Return the (X, Y) coordinate for the center point of the cell that contains the specified text.  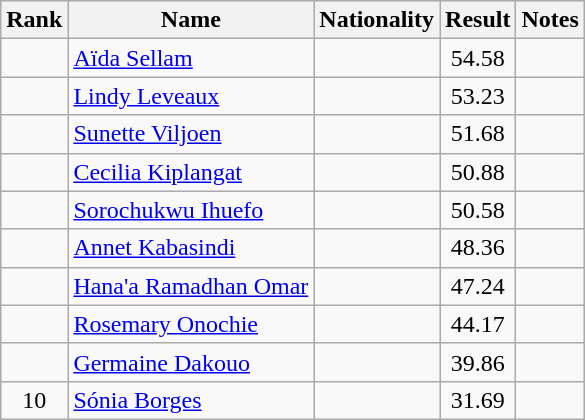
Sónia Borges (191, 400)
44.17 (478, 324)
Name (191, 20)
39.86 (478, 362)
53.23 (478, 96)
Sunette Viljoen (191, 134)
Cecilia Kiplangat (191, 172)
47.24 (478, 286)
31.69 (478, 400)
Rank (34, 20)
Sorochukwu Ihuefo (191, 210)
50.88 (478, 172)
50.58 (478, 210)
Result (478, 20)
Lindy Leveaux (191, 96)
Annet Kabasindi (191, 248)
Aïda Sellam (191, 58)
Germaine Dakouo (191, 362)
Hana'a Ramadhan Omar (191, 286)
51.68 (478, 134)
Nationality (377, 20)
Rosemary Onochie (191, 324)
Notes (550, 20)
48.36 (478, 248)
54.58 (478, 58)
10 (34, 400)
